Scan for the cell matching the given text and deliver its [x, y] coordinate at center. 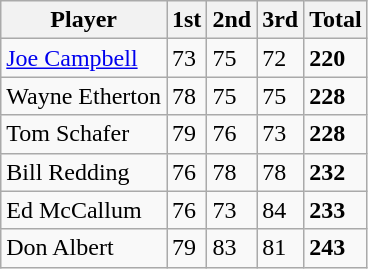
84 [280, 210]
243 [336, 248]
3rd [280, 20]
81 [280, 248]
Player [84, 20]
Joe Campbell [84, 58]
72 [280, 58]
Don Albert [84, 248]
232 [336, 172]
233 [336, 210]
83 [232, 248]
Total [336, 20]
Ed McCallum [84, 210]
Wayne Etherton [84, 96]
1st [186, 20]
220 [336, 58]
Bill Redding [84, 172]
2nd [232, 20]
Tom Schafer [84, 134]
